Pinpoint the cell where the given text exists, returning its [x, y] midpoint coordinate. 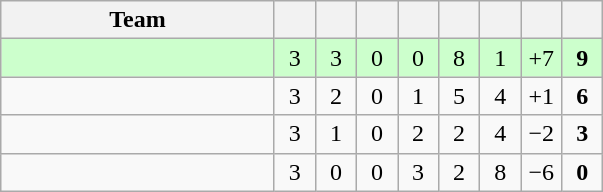
−2 [542, 134]
−6 [542, 172]
+1 [542, 96]
6 [582, 96]
5 [460, 96]
+7 [542, 58]
9 [582, 58]
Team [138, 20]
